Output the (X, Y) coordinate of the center of the cell containing the given text.  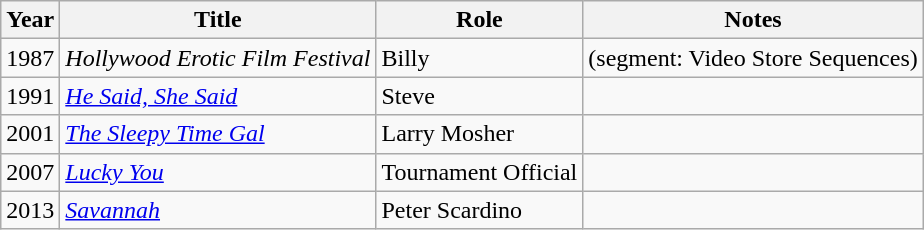
2007 (30, 172)
Hollywood Erotic Film Festival (218, 58)
Larry Mosher (480, 134)
1987 (30, 58)
1991 (30, 96)
Peter Scardino (480, 210)
Tournament Official (480, 172)
Notes (753, 20)
Role (480, 20)
Title (218, 20)
Year (30, 20)
Lucky You (218, 172)
2013 (30, 210)
The Sleepy Time Gal (218, 134)
Steve (480, 96)
(segment: Video Store Sequences) (753, 58)
He Said, She Said (218, 96)
2001 (30, 134)
Savannah (218, 210)
Billy (480, 58)
